Return the [X, Y] coordinate for the center point of the cell that contains the specified text.  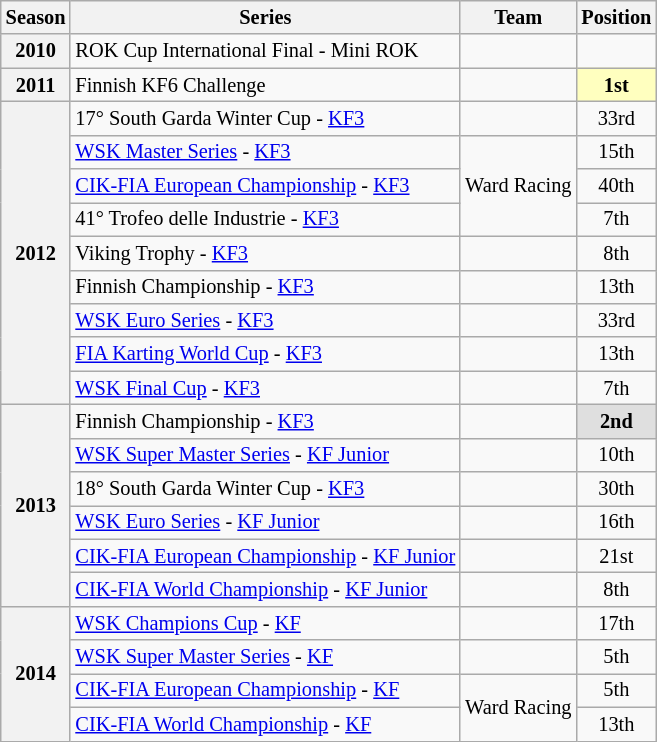
17th [616, 623]
15th [616, 152]
Position [616, 17]
Season [36, 17]
17° South Garda Winter Cup - KF3 [265, 118]
2013 [36, 505]
WSK Euro Series - KF3 [265, 320]
CIK-FIA World Championship - KF [265, 724]
Team [518, 17]
WSK Final Cup - KF3 [265, 388]
WSK Champions Cup - KF [265, 623]
2nd [616, 421]
21st [616, 556]
10th [616, 455]
1st [616, 85]
ROK Cup International Final - Mini ROK [265, 51]
CIK-FIA World Championship - KF Junior [265, 589]
40th [616, 186]
WSK Super Master Series - KF [265, 657]
Series [265, 17]
2010 [36, 51]
WSK Super Master Series - KF Junior [265, 455]
Viking Trophy - KF3 [265, 253]
CIK-FIA European Championship - KF [265, 690]
2014 [36, 674]
CIK-FIA European Championship - KF Junior [265, 556]
16th [616, 522]
Finnish KF6 Challenge [265, 85]
FIA Karting World Cup - KF3 [265, 354]
CIK-FIA European Championship - KF3 [265, 186]
2012 [36, 252]
2011 [36, 85]
18° South Garda Winter Cup - KF3 [265, 489]
WSK Euro Series - KF Junior [265, 522]
30th [616, 489]
41° Trofeo delle Industrie - KF3 [265, 219]
WSK Master Series - KF3 [265, 152]
